Search for the cell housing the specified text and yield its [x, y] center coordinate. 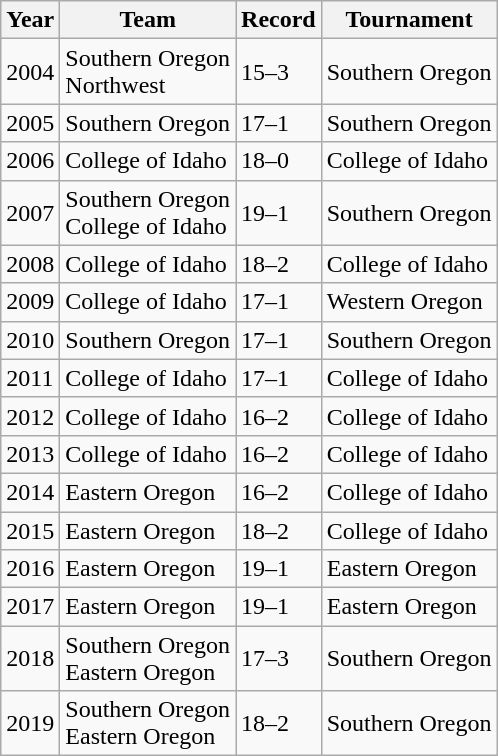
Western Oregon [409, 302]
2018 [30, 658]
Southern OregonCollege of Idaho [148, 212]
2004 [30, 72]
Southern OregonNorthwest [148, 72]
2013 [30, 454]
17–3 [279, 658]
Tournament [409, 20]
2017 [30, 607]
Year [30, 20]
2016 [30, 569]
2019 [30, 724]
18–0 [279, 161]
Record [279, 20]
Team [148, 20]
2008 [30, 264]
2005 [30, 123]
2012 [30, 416]
2010 [30, 340]
2014 [30, 492]
15–3 [279, 72]
2009 [30, 302]
2011 [30, 378]
2006 [30, 161]
2007 [30, 212]
2015 [30, 531]
